Return the (X, Y) coordinate for the center point of the cell that contains the specified text.  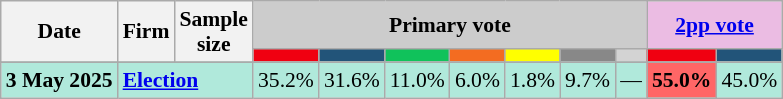
6.0% (478, 80)
3 May 2025 (60, 80)
1.8% (532, 80)
Election (186, 80)
9.7% (588, 80)
Date (60, 32)
Samplesize (213, 32)
31.6% (352, 80)
11.0% (418, 80)
55.0% (682, 80)
Primary vote (450, 25)
2pp vote (714, 25)
45.0% (749, 80)
— (631, 80)
35.2% (286, 80)
Firm (146, 32)
